Determine the (X, Y) coordinate at the center of the cell enclosing the given text.  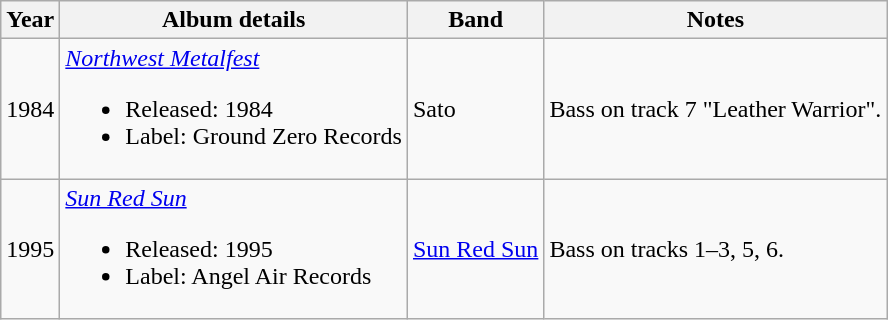
1995 (30, 249)
Sun Red Sun (475, 249)
Year (30, 20)
Album details (234, 20)
Northwest MetalfestReleased: 1984Label: Ground Zero Records (234, 109)
Sato (475, 109)
Sun Red SunReleased: 1995Label: Angel Air Records (234, 249)
Band (475, 20)
1984 (30, 109)
Bass on tracks 1–3, 5, 6. (716, 249)
Bass on track 7 "Leather Warrior". (716, 109)
Notes (716, 20)
